Provide the (x, y) coordinate of the cell's center where the given text is located.  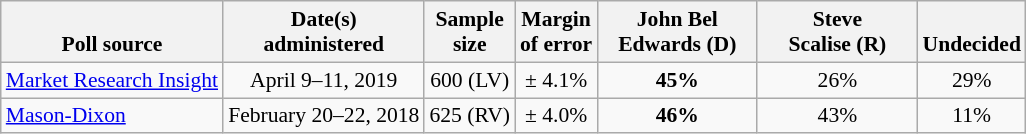
43% (837, 116)
February 20–22, 2018 (324, 116)
Poll source (112, 32)
Undecided (971, 32)
Samplesize (470, 32)
Mason-Dixon (112, 116)
± 4.0% (556, 116)
625 (RV) (470, 116)
Marginof error (556, 32)
26% (837, 80)
Market Research Insight (112, 80)
Date(s)administered (324, 32)
April 9–11, 2019 (324, 80)
SteveScalise (R) (837, 32)
46% (677, 116)
600 (LV) (470, 80)
John BelEdwards (D) (677, 32)
45% (677, 80)
± 4.1% (556, 80)
11% (971, 116)
29% (971, 80)
